Search for the cell housing the specified text and yield its (X, Y) center coordinate. 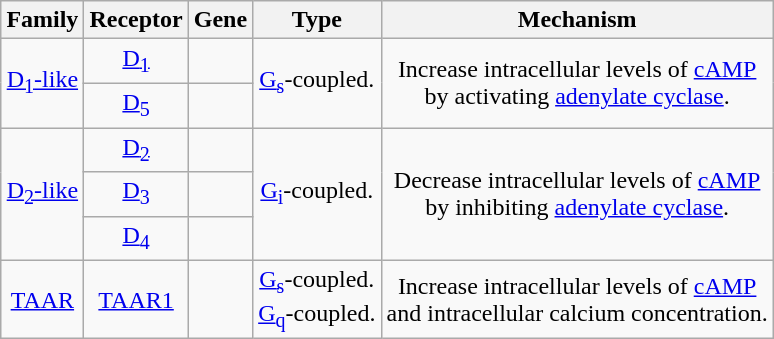
Gs-coupled.Gq-coupled. (317, 300)
Type (317, 20)
TAAR1 (136, 300)
D4 (136, 238)
Gs-coupled. (317, 84)
D2 (136, 150)
Decrease intracellular levels of cAMP by inhibiting adenylate cyclase. (577, 194)
Increase intracellular levels of cAMP and intracellular calcium concentration. (577, 300)
D1-like (42, 84)
Gi-coupled. (317, 194)
Gene (220, 20)
Family (42, 20)
D3 (136, 194)
Mechanism (577, 20)
Increase intracellular levels of cAMP by activating adenylate cyclase. (577, 84)
Receptor (136, 20)
TAAR (42, 300)
D1 (136, 61)
D2-like (42, 194)
D5 (136, 105)
